Return (X, Y) of the center of cell containing provided text 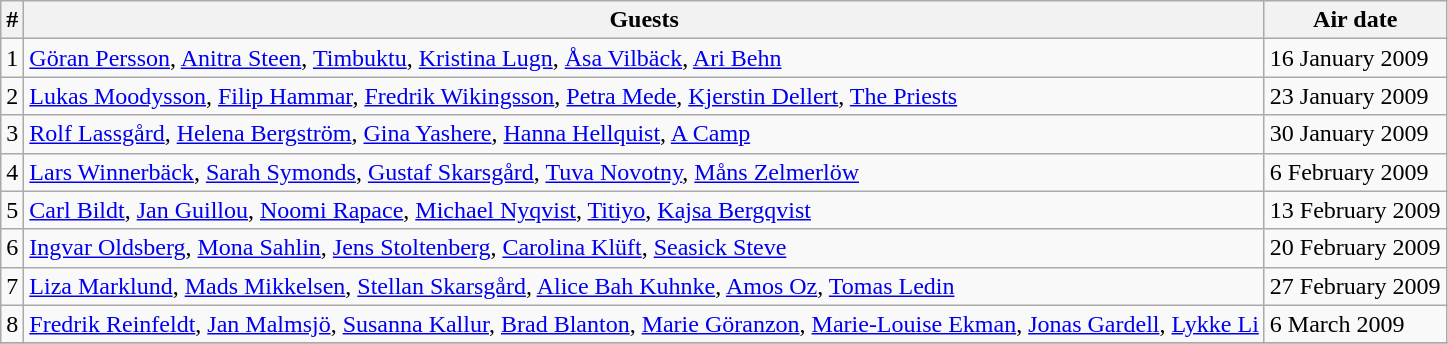
Liza Marklund, Mads Mikkelsen, Stellan Skarsgård, Alice Bah Kuhnke, Amos Oz, Tomas Ledin (644, 286)
Rolf Lassgård, Helena Bergström, Gina Yashere, Hanna Hellquist, A Camp (644, 134)
Carl Bildt, Jan Guillou, Noomi Rapace, Michael Nyqvist, Titiyo, Kajsa Bergqvist (644, 210)
7 (12, 286)
Lars Winnerbäck, Sarah Symonds, Gustaf Skarsgård, Tuva Novotny, Måns Zelmerlöw (644, 172)
6 February 2009 (1355, 172)
20 February 2009 (1355, 248)
16 January 2009 (1355, 58)
1 (12, 58)
4 (12, 172)
Fredrik Reinfeldt, Jan Malmsjö, Susanna Kallur, Brad Blanton, Marie Göranzon, Marie-Louise Ekman, Jonas Gardell, Lykke Li (644, 324)
23 January 2009 (1355, 96)
13 February 2009 (1355, 210)
6 March 2009 (1355, 324)
8 (12, 324)
6 (12, 248)
27 February 2009 (1355, 286)
2 (12, 96)
Guests (644, 20)
Göran Persson, Anitra Steen, Timbuktu, Kristina Lugn, Åsa Vilbäck, Ari Behn (644, 58)
Lukas Moodysson, Filip Hammar, Fredrik Wikingsson, Petra Mede, Kjerstin Dellert, The Priests (644, 96)
Air date (1355, 20)
30 January 2009 (1355, 134)
3 (12, 134)
# (12, 20)
5 (12, 210)
Ingvar Oldsberg, Mona Sahlin, Jens Stoltenberg, Carolina Klüft, Seasick Steve (644, 248)
